Search for the cell housing the specified text and yield its (x, y) center coordinate. 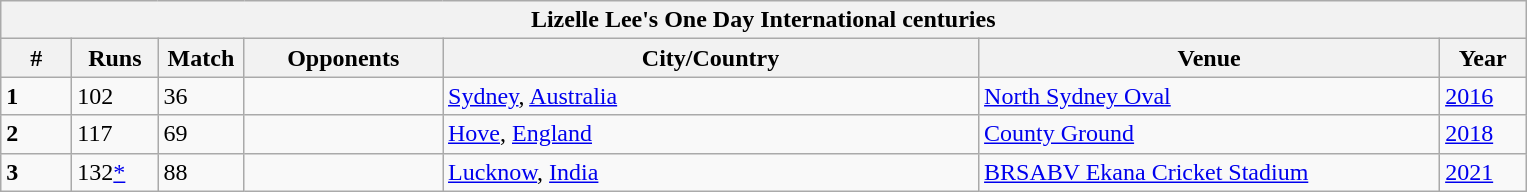
City/Country (710, 58)
BRSABV Ekana Cricket Stadium (1210, 172)
117 (115, 134)
Venue (1210, 58)
County Ground (1210, 134)
69 (201, 134)
88 (201, 172)
Hove, England (710, 134)
2021 (1483, 172)
2 (36, 134)
2016 (1483, 96)
132* (115, 172)
1 (36, 96)
Sydney, Australia (710, 96)
102 (115, 96)
Year (1483, 58)
Match (201, 58)
Lizelle Lee's One Day International centuries (764, 20)
2018 (1483, 134)
Runs (115, 58)
36 (201, 96)
Lucknow, India (710, 172)
# (36, 58)
Opponents (344, 58)
3 (36, 172)
North Sydney Oval (1210, 96)
